Pinpoint the cell where the given text exists, returning its [x, y] midpoint coordinate. 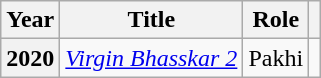
2020 [30, 58]
Virgin Bhasskar 2 [152, 58]
Role [276, 20]
Title [152, 20]
Year [30, 20]
Pakhi [276, 58]
